Pinpoint the cell where the given text exists, returning its (x, y) midpoint coordinate. 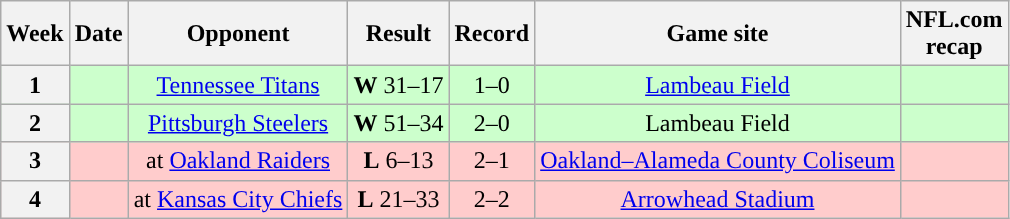
Record (492, 34)
at Kansas City Chiefs (238, 199)
2–1 (492, 161)
2–2 (492, 199)
Opponent (238, 34)
2–0 (492, 123)
at Oakland Raiders (238, 161)
2 (35, 123)
W 31–17 (398, 85)
Tennessee Titans (238, 85)
L 6–13 (398, 161)
3 (35, 161)
L 21–33 (398, 199)
W 51–34 (398, 123)
Date (98, 34)
4 (35, 199)
Week (35, 34)
1 (35, 85)
Game site (718, 34)
Pittsburgh Steelers (238, 123)
1–0 (492, 85)
NFL.comrecap (954, 34)
Oakland–Alameda County Coliseum (718, 161)
Result (398, 34)
Arrowhead Stadium (718, 199)
